Search for the cell housing the specified text and yield its [x, y] center coordinate. 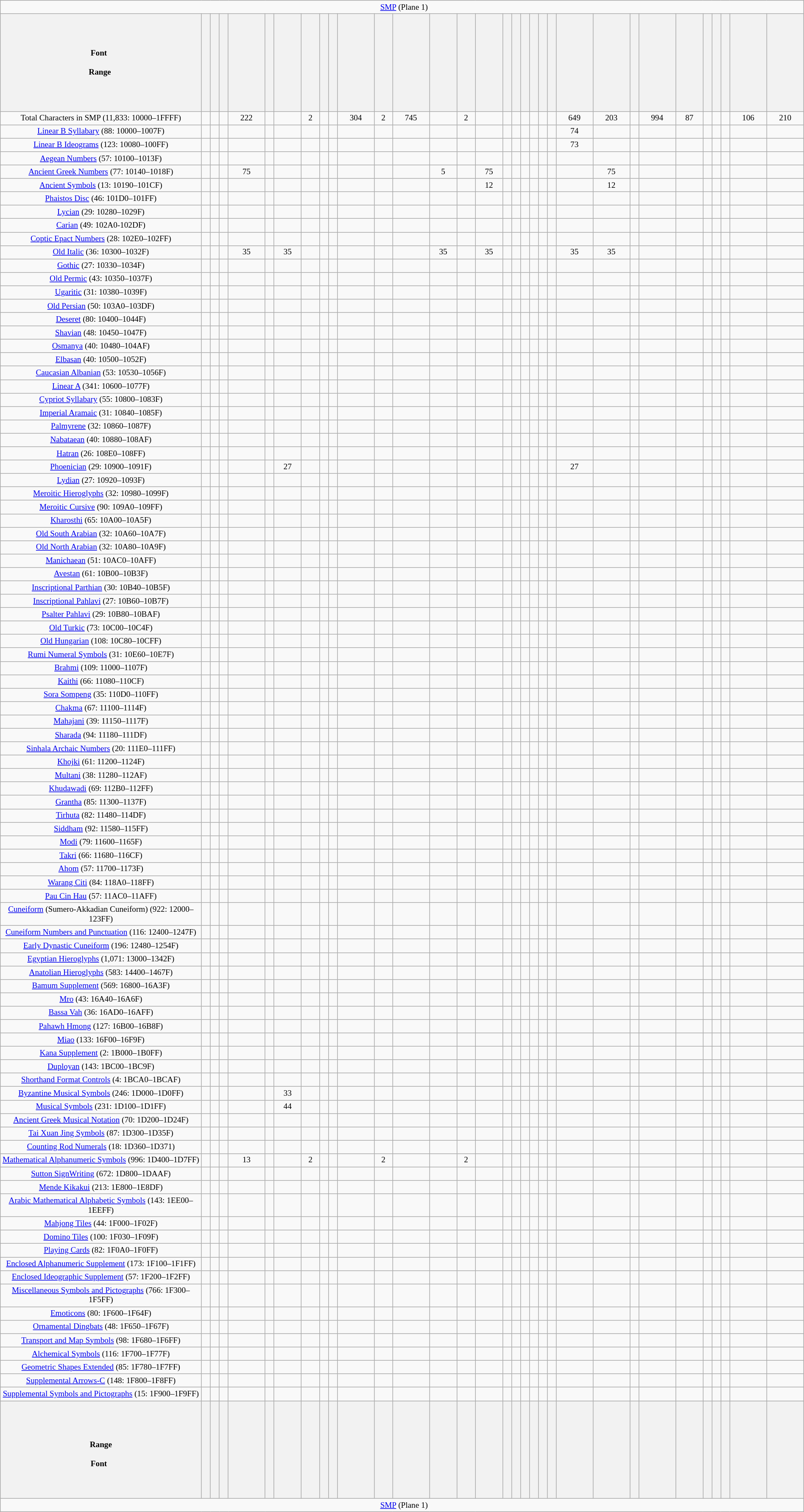
Ahom (57: 11700–1173F) [101, 869]
Elbasan (40: 10500–1052F) [101, 359]
Meroitic Hieroglyphs (32: 10980–1099F) [101, 494]
Mahjong Tiles (44: 1F000–1F02F) [101, 1223]
RangeFont [101, 1449]
Arabic Mathematical Alphabetic Symbols (143: 1EE00–1EEFF) [101, 1205]
Lydian (27: 10920–1093F) [101, 480]
Mahajani (39: 11150–1117F) [101, 721]
Pahawh Hmong (127: 16B00–16B8F) [101, 1026]
Sinhala Archaic Numbers (20: 111E0–111FF) [101, 749]
Mro (43: 16A40–16A6F) [101, 1000]
Font Range [101, 62]
Egyptian Hieroglyphs (1,071: 13000–1342F) [101, 959]
Old Italic (36: 10300–1032F) [101, 252]
Enclosed Alphanumeric Supplement (173: 1F100–1F1FF) [101, 1264]
Khudawadi (69: 112B0–112FF) [101, 789]
Byzantine Musical Symbols (246: 1D000–1D0FF) [101, 1093]
Domino Tiles (100: 1F030–1F09F) [101, 1237]
Early Dynastic Cuneiform (196: 12480–1254F) [101, 946]
Ancient Symbols (13: 10190–101CF) [101, 185]
5 [444, 172]
Shavian (48: 10450–1047F) [101, 333]
Warang Citi (84: 118A0–118FF) [101, 883]
Caucasian Albanian (53: 10530–1056F) [101, 373]
Supplemental Symbols and Pictographs (15: 1F900–1F9FF) [101, 1394]
Miao (133: 16F00–16F9F) [101, 1040]
Multani (38: 11280–112AF) [101, 775]
87 [690, 118]
Grantha (85: 11300–1137F) [101, 802]
Old North Arabian (32: 10A80–10A9F) [101, 547]
Playing Cards (82: 1F0A0–1F0FF) [101, 1250]
Phaistos Disc (46: 101D0–101FF) [101, 198]
Cuneiform (Sumero-Akkadian Cuneiform) (922: 12000–123FF) [101, 914]
Tirhuta (82: 11480–114DF) [101, 816]
Chakma (67: 11100–1114F) [101, 708]
Anatolian Hieroglyphs (583: 14400–1467F) [101, 972]
Meroitic Cursive (90: 109A0–109FF) [101, 507]
Lycian (29: 10280–1029F) [101, 212]
304 [356, 118]
13 [247, 1160]
Sutton SignWriting (672: 1D800–1DAAF) [101, 1174]
Old Permic (43: 10350–1037F) [101, 279]
Old Persian (50: 103A0–103DF) [101, 306]
Psalter Pahlavi (29: 10B80–10BAF) [101, 614]
Carian (49: 102A0-102DF) [101, 226]
33 [288, 1093]
Transport and Map Symbols (98: 1F680–1F6FF) [101, 1340]
Sora Sompeng (35: 110D0–110FF) [101, 695]
203 [611, 118]
Old Turkic (73: 10C00–10C4F) [101, 628]
Rumi Numeral Symbols (31: 10E60–10E7F) [101, 654]
222 [247, 118]
Takri (66: 11680–116CF) [101, 856]
Cypriot Syllabary (55: 10800–1083F) [101, 400]
Kharosthi (65: 10A00–10A5F) [101, 521]
Khojki (61: 11200–1124F) [101, 762]
Enclosed Ideographic Supplement (57: 1F200–1F2FF) [101, 1277]
Ancient Greek Musical Notation (70: 1D200–1D24F) [101, 1120]
73 [574, 145]
Bassa Vah (36: 16AD0–16AFF) [101, 1013]
Old Hungarian (108: 10C80–10CFF) [101, 641]
Brahmi (109: 11000–1107F) [101, 668]
Ancient Greek Numbers (77: 10140–1018F) [101, 172]
Counting Rod Numerals (18: 1D360–1D371) [101, 1147]
Bamum Supplement (569: 16800–16A3F) [101, 986]
Mathematical Alphanumeric Symbols (996: 1D400–1D7FF) [101, 1160]
Kana Supplement (2: 1B000–1B0FF) [101, 1053]
Ornamental Dingbats (48: 1F650–1F67F) [101, 1327]
Mende Kikakui (213: 1E800–1E8DF) [101, 1187]
Linear B Ideograms (123: 10080–100FF) [101, 145]
Manichaean (51: 10AC0–10AFF) [101, 561]
Hatran (26: 108E0–108FF) [101, 454]
994 [657, 118]
Pau Cin Hau (57: 11AC0–11AFF) [101, 896]
Miscellaneous Symbols and Pictographs (766: 1F300–1F5FF) [101, 1295]
Cuneiform Numbers and Punctuation (116: 12400–1247F) [101, 933]
Imperial Aramaic (31: 10840–1085F) [101, 413]
649 [574, 118]
Inscriptional Parthian (30: 10B40–10B5F) [101, 588]
Alchemical Symbols (116: 1F700–1F77F) [101, 1354]
Ugaritic (31: 10380–1039F) [101, 292]
74 [574, 131]
Linear B Syllabary (88: 10000–1007F) [101, 131]
Duployan (143: 1BC00–1BC9F) [101, 1066]
Phoenician (29: 10900–1091F) [101, 467]
Coptic Epact Numbers (28: 102E0–102FF) [101, 239]
Emoticons (80: 1F600–1F64F) [101, 1314]
Supplemental Arrows-C (148: 1F800–1F8FF) [101, 1381]
210 [785, 118]
Inscriptional Pahlavi (27: 10B60–10B7F) [101, 601]
Geometric Shapes Extended (85: 1F780–1F7FF) [101, 1367]
Kaithi (66: 11080–110CF) [101, 681]
Nabataean (40: 10880–108AF) [101, 440]
Musical Symbols (231: 1D100–1D1FF) [101, 1107]
Tai Xuan Jing Symbols (87: 1D300–1D35F) [101, 1133]
Osmanya (40: 10480–104AF) [101, 346]
44 [288, 1107]
Palmyrene (32: 10860–1087F) [101, 426]
Avestan (61: 10B00–10B3F) [101, 574]
745 [411, 118]
Aegean Numbers (57: 10100–1013F) [101, 159]
Old South Arabian (32: 10A60–10A7F) [101, 534]
Total Characters in SMP (11,833: 10000–1FFFF) [101, 118]
Linear A (341: 10600–1077F) [101, 386]
Modi (79: 11600–1165F) [101, 842]
Shorthand Format Controls (4: 1BCA0–1BCAF) [101, 1080]
Deseret (80: 10400–1044F) [101, 319]
Siddham (92: 11580–115FF) [101, 829]
106 [748, 118]
Sharada (94: 11180–111DF) [101, 735]
Gothic (27: 10330–1034F) [101, 266]
